Capture the cell that displays the provided text and extract its [x, y] central coordinate. 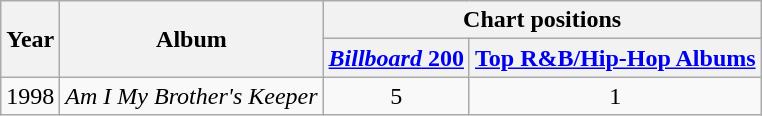
Chart positions [542, 20]
Billboard 200 [396, 58]
Am I My Brother's Keeper [192, 96]
Top R&B/Hip-Hop Albums [615, 58]
Year [30, 39]
1 [615, 96]
5 [396, 96]
1998 [30, 96]
Album [192, 39]
